Pinpoint the cell where the given text exists, returning its [X, Y] midpoint coordinate. 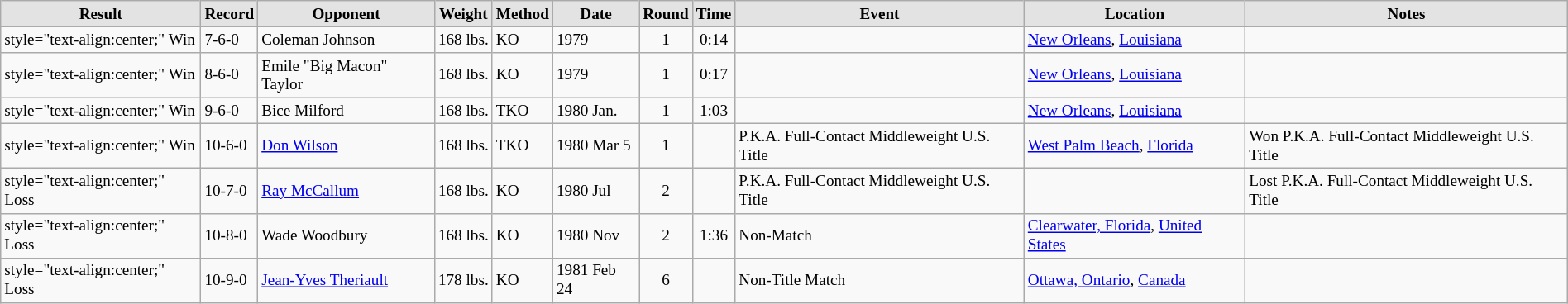
Round [667, 14]
Location [1135, 14]
Opponent [347, 14]
Non-Title Match [880, 280]
Emile "Big Macon" Taylor [347, 75]
178 lbs. [463, 280]
0:14 [713, 40]
Method [523, 14]
1:03 [713, 111]
Ottawa, Ontario, Canada [1135, 280]
1980 Nov [595, 235]
10-9-0 [230, 280]
Coleman Johnson [347, 40]
Time [713, 14]
1:36 [713, 235]
1981 Feb 24 [595, 280]
1980 Mar 5 [595, 146]
9-6-0 [230, 111]
Bice Milford [347, 111]
Notes [1407, 14]
Don Wilson [347, 146]
Clearwater, Florida, United States [1135, 235]
10-8-0 [230, 235]
Result [101, 14]
Record [230, 14]
Date [595, 14]
0:17 [713, 75]
West Palm Beach, Florida [1135, 146]
Ray McCallum [347, 191]
Non-Match [880, 235]
1980 Jul [595, 191]
10-7-0 [230, 191]
10-6-0 [230, 146]
8-6-0 [230, 75]
6 [667, 280]
Won P.K.A. Full-Contact Middleweight U.S. Title [1407, 146]
Event [880, 14]
Jean-Yves Theriault [347, 280]
Weight [463, 14]
Wade Woodbury [347, 235]
1980 Jan. [595, 111]
Lost P.K.A. Full-Contact Middleweight U.S. Title [1407, 191]
7-6-0 [230, 40]
